Capture the cell that displays the provided text and extract its [x, y] central coordinate. 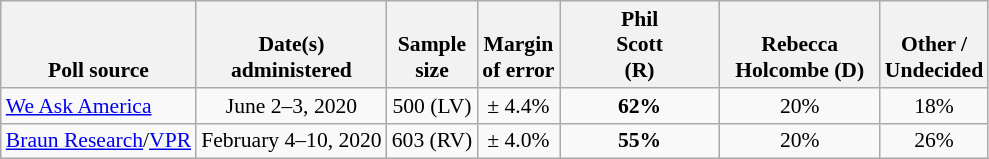
RebeccaHolcombe (D) [800, 44]
Poll source [98, 44]
We Ask America [98, 106]
Date(s)administered [292, 44]
55% [640, 141]
Marginof error [518, 44]
± 4.0% [518, 141]
PhilScott (R) [640, 44]
62% [640, 106]
26% [934, 141]
Braun Research/VPR [98, 141]
Samplesize [432, 44]
500 (LV) [432, 106]
603 (RV) [432, 141]
18% [934, 106]
February 4–10, 2020 [292, 141]
Other /Undecided [934, 44]
± 4.4% [518, 106]
June 2–3, 2020 [292, 106]
